Output the (X, Y) coordinate of the center of the cell containing the given text.  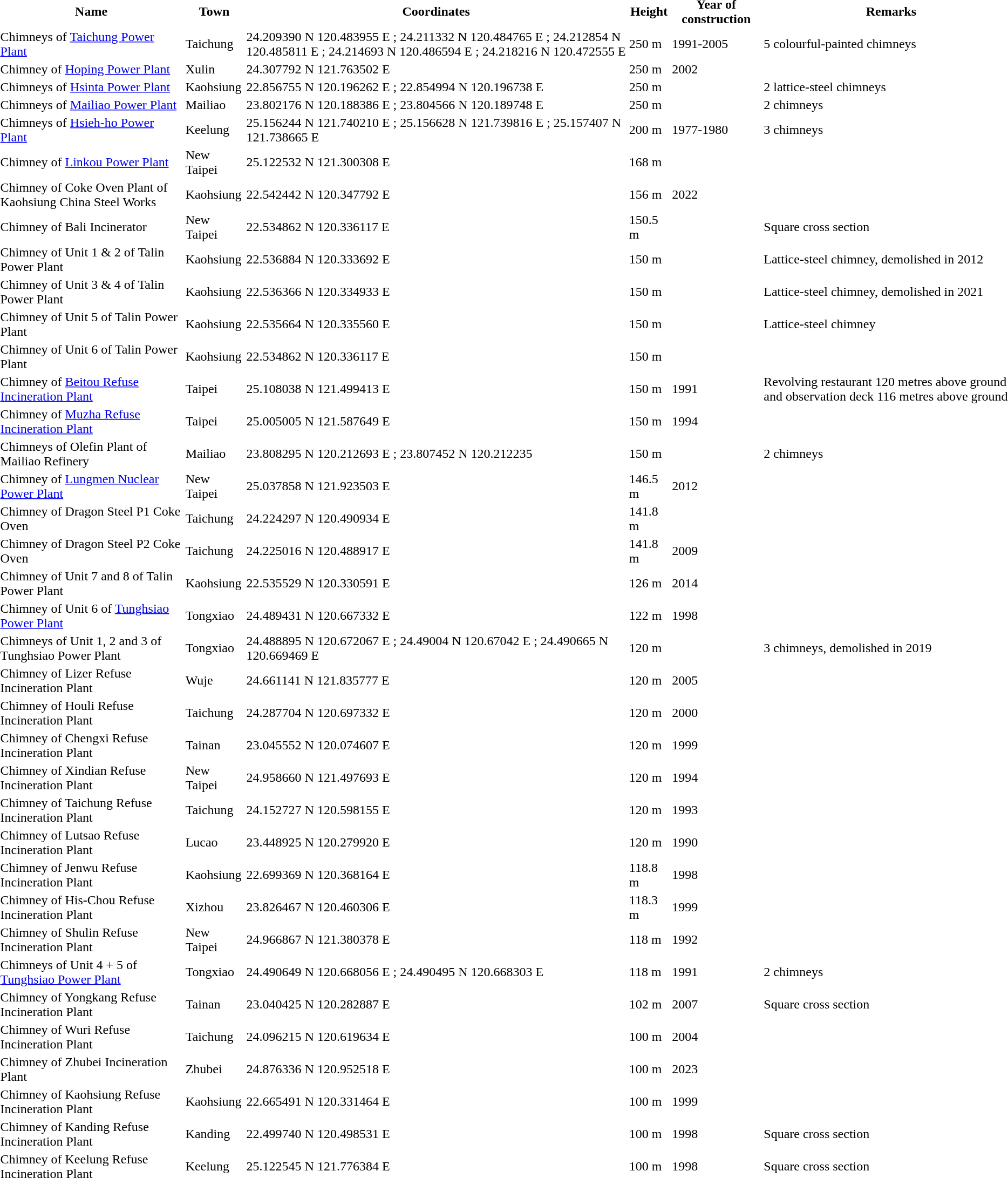
23.448925 N 120.279920 E (436, 842)
23.826467 N 120.460306 E (436, 907)
Xizhou (214, 907)
118.8 m (649, 875)
23.045552 N 120.074607 E (436, 745)
102 m (649, 1004)
2005 (717, 680)
Keelung (214, 130)
156 m (649, 194)
24.287704 N 120.697332 E (436, 713)
Xulin (214, 69)
24.958660 N 121.497693 E (436, 777)
25.005005 N 121.587649 E (436, 421)
200 m (649, 130)
2022 (717, 194)
22.536884 N 120.333692 E (436, 259)
Wuje (214, 680)
24.225016 N 120.488917 E (436, 551)
1993 (717, 810)
2014 (717, 583)
24.224297 N 120.490934 E (436, 518)
126 m (649, 583)
22.535664 N 120.335560 E (436, 324)
25.108038 N 121.499413 E (436, 389)
Kanding (214, 1134)
146.5 m (649, 486)
22.542442 N 120.347792 E (436, 194)
23.040425 N 120.282887 E (436, 1004)
Zhubei (214, 1069)
2000 (717, 713)
122 m (649, 615)
150.5 m (649, 227)
2002 (717, 69)
2007 (717, 1004)
22.536366 N 120.334933 E (436, 292)
22.699369 N 120.368164 E (436, 875)
1991-2005 (717, 44)
23.808295 N 120.212693 E ; 23.807452 N 120.212235 (436, 453)
Lucao (214, 842)
1977-1980 (717, 130)
24.661141 N 121.835777 E (436, 680)
24.966867 N 121.380378 E (436, 939)
24.307792 N 121.763502 E (436, 69)
24.876336 N 120.952518 E (436, 1069)
2023 (717, 1069)
25.156244 N 121.740210 E ; 25.156628 N 121.739816 E ; 25.157407 N 121.738665 E (436, 130)
22.665491 N 120.331464 E (436, 1101)
2004 (717, 1037)
24.096215 N 120.619634 E (436, 1037)
22.499740 N 120.498531 E (436, 1134)
2012 (717, 486)
24.152727 N 120.598155 E (436, 810)
24.488895 N 120.672067 E ; 24.49004 N 120.67042 E ; 24.490665 N 120.669469 E (436, 648)
23.802176 N 120.188386 E ; 23.804566 N 120.189748 E (436, 105)
118.3 m (649, 907)
1990 (717, 842)
24.489431 N 120.667332 E (436, 615)
24.490649 N 120.668056 E ; 24.490495 N 120.668303 E (436, 972)
24.209390 N 120.483955 E ; 24.211332 N 120.484765 E ; 24.212854 N 120.485811 E ; 24.214693 N 120.486594 E ; 24.218216 N 120.472555 E (436, 44)
22.856755 N 120.196262 E ; 22.854994 N 120.196738 E (436, 87)
22.535529 N 120.330591 E (436, 583)
1992 (717, 939)
25.122532 N 121.300308 E (436, 162)
2009 (717, 551)
168 m (649, 162)
25.037858 N 121.923503 E (436, 486)
